Scan for the cell matching the given text and deliver its (X, Y) coordinate at center. 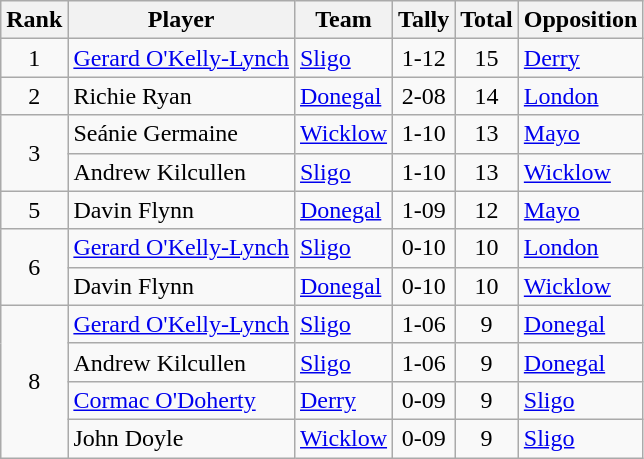
5 (34, 210)
8 (34, 381)
Opposition (580, 20)
Total (487, 20)
12 (487, 210)
15 (487, 58)
Team (343, 20)
2-08 (424, 96)
14 (487, 96)
Rank (34, 20)
Player (182, 20)
Tally (424, 20)
1-12 (424, 58)
6 (34, 267)
Richie Ryan (182, 96)
Seánie Germaine (182, 134)
1-09 (424, 210)
3 (34, 153)
John Doyle (182, 438)
Cormac O'Doherty (182, 400)
2 (34, 96)
1 (34, 58)
